Return [x, y] of the center of cell containing provided text 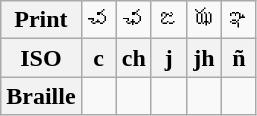
ఝ [204, 20]
Print [41, 20]
ñ [238, 58]
ఛ [134, 20]
jh [204, 58]
j [168, 58]
చ [98, 20]
జ [168, 20]
c [98, 58]
Braille [41, 96]
ch [134, 58]
ISO [41, 58]
ఞ [238, 20]
